Search for the cell housing the specified text and yield its [x, y] center coordinate. 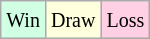
Win [24, 20]
Loss [126, 20]
Draw [72, 20]
